Find where the given text appears and provide that cell's center as (X, Y) coordinate. 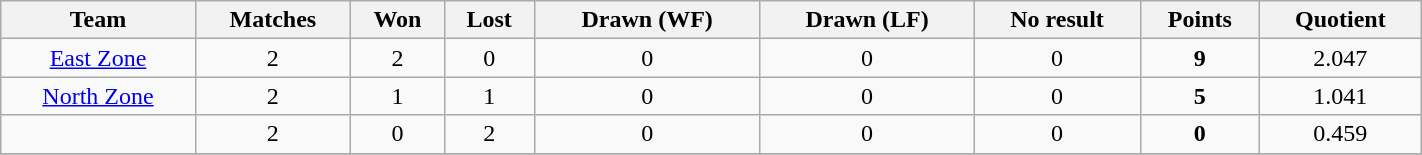
Quotient (1340, 20)
North Zone (98, 96)
Won (397, 20)
Drawn (LF) (867, 20)
Drawn (WF) (647, 20)
Points (1200, 20)
5 (1200, 96)
1.041 (1340, 96)
9 (1200, 58)
2.047 (1340, 58)
East Zone (98, 58)
0.459 (1340, 134)
No result (1057, 20)
Lost (489, 20)
Matches (272, 20)
Team (98, 20)
